Determine the (X, Y) coordinate at the center of the cell enclosing the given text.  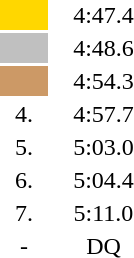
7. (24, 213)
6. (24, 180)
5. (24, 147)
4. (24, 114)
